Return the (X, Y) coordinate for the center point of the cell that contains the specified text.  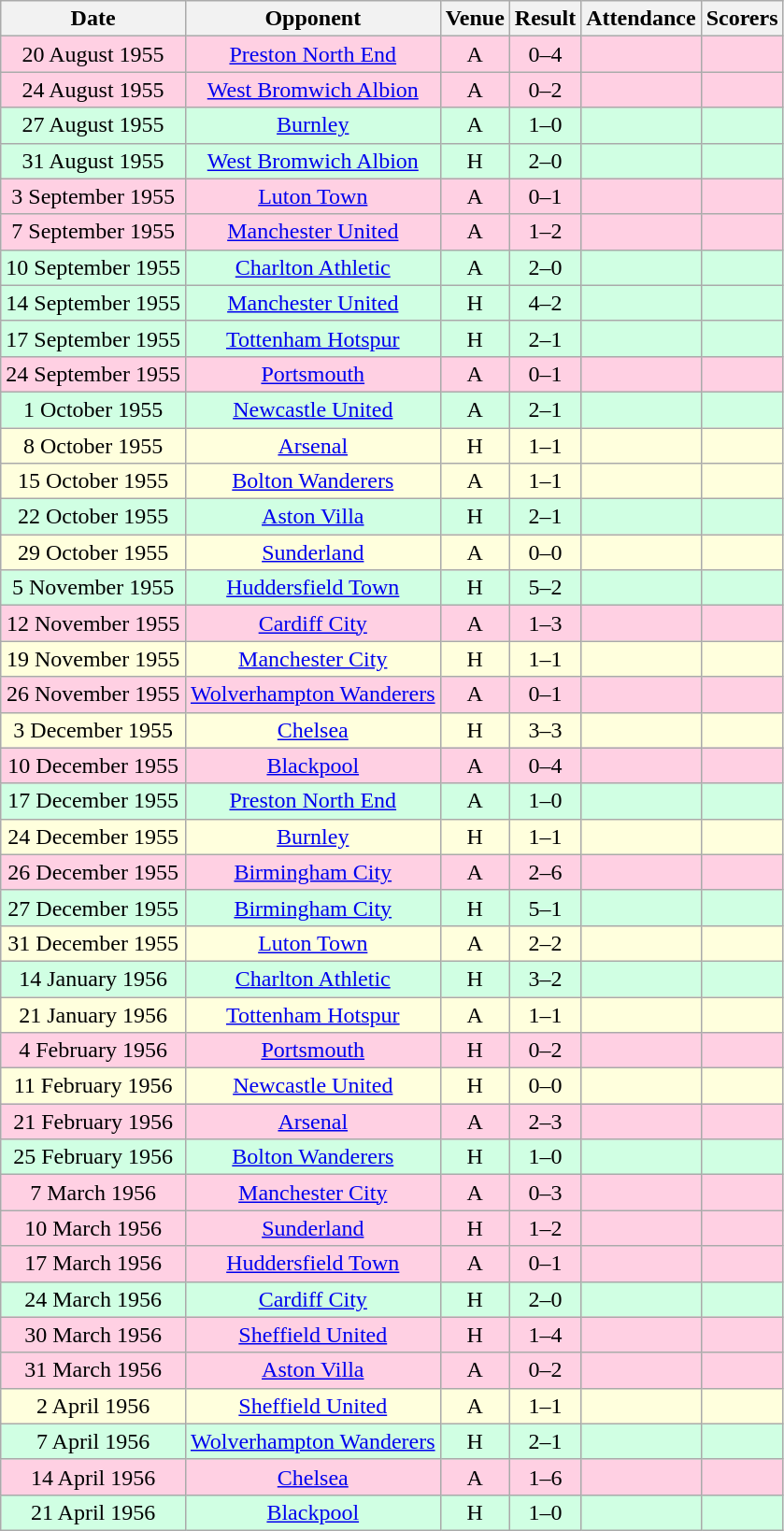
17 September 1955 (93, 338)
20 August 1955 (93, 54)
Result (545, 19)
31 December 1955 (93, 943)
2 April 1956 (93, 1406)
27 August 1955 (93, 125)
2–6 (545, 872)
2–2 (545, 943)
26 December 1955 (93, 872)
3–3 (545, 730)
14 September 1955 (93, 303)
Scorers (742, 19)
1–4 (545, 1335)
27 December 1955 (93, 908)
17 December 1955 (93, 801)
Attendance (641, 19)
1–3 (545, 623)
21 February 1956 (93, 1122)
12 November 1955 (93, 623)
Opponent (312, 19)
25 February 1956 (93, 1157)
7 September 1955 (93, 232)
24 September 1955 (93, 374)
30 March 1956 (93, 1335)
21 April 1956 (93, 1512)
1–6 (545, 1477)
26 November 1955 (93, 694)
3 September 1955 (93, 196)
5–2 (545, 588)
5–1 (545, 908)
22 October 1955 (93, 517)
2–3 (545, 1122)
0–3 (545, 1193)
5 November 1955 (93, 588)
24 March 1956 (93, 1299)
14 January 1956 (93, 979)
4–2 (545, 303)
19 November 1955 (93, 659)
17 March 1956 (93, 1264)
Venue (475, 19)
10 December 1955 (93, 765)
3–2 (545, 979)
14 April 1956 (93, 1477)
7 March 1956 (93, 1193)
8 October 1955 (93, 446)
11 February 1956 (93, 1086)
29 October 1955 (93, 552)
10 March 1956 (93, 1228)
4 February 1956 (93, 1051)
31 August 1955 (93, 161)
24 August 1955 (93, 90)
10 September 1955 (93, 267)
7 April 1956 (93, 1441)
31 March 1956 (93, 1370)
24 December 1955 (93, 837)
15 October 1955 (93, 481)
1 October 1955 (93, 409)
21 January 1956 (93, 1014)
3 December 1955 (93, 730)
Date (93, 19)
